Scan for the cell matching the given text and deliver its (x, y) coordinate at center. 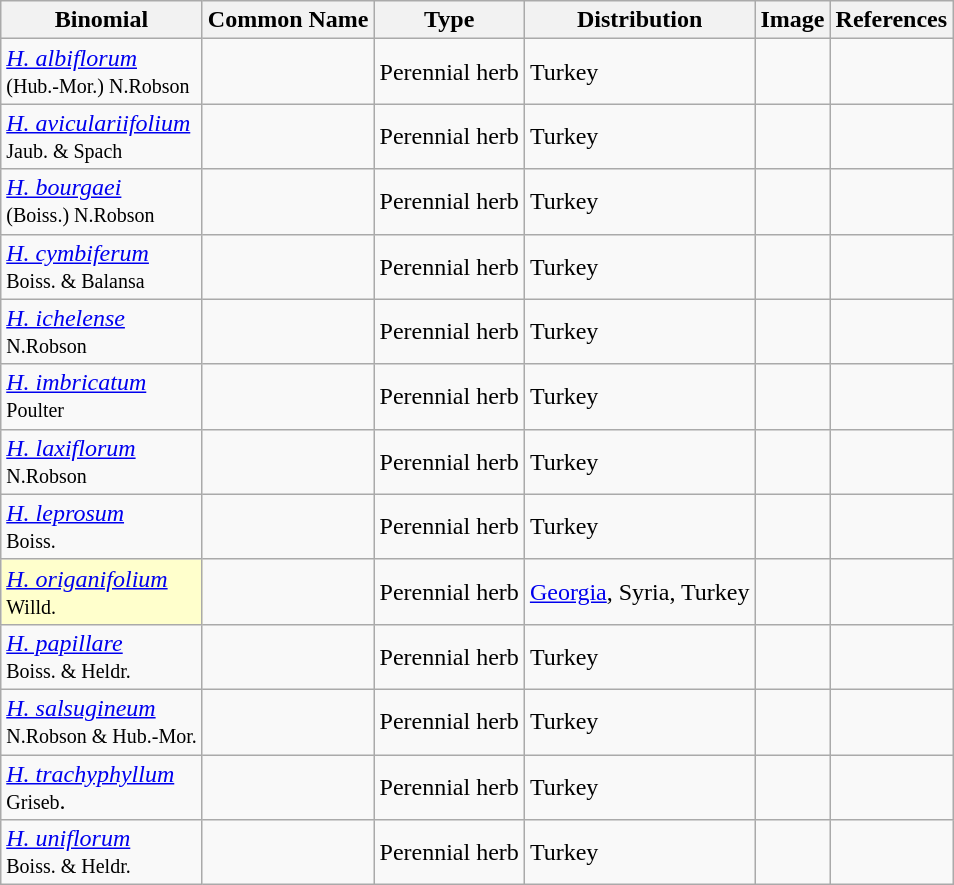
H. origanifoliumWilld. (102, 592)
H. uniflorumBoiss. & Heldr. (102, 852)
H. albiflorum(Hub.-Mor.) N.Robson (102, 72)
H. imbricatumPoulter (102, 396)
H. ichelenseN.Robson (102, 332)
H. leprosumBoiss. (102, 526)
H. papillareBoiss. & Heldr. (102, 656)
Common Name (288, 20)
H. aviculariifoliumJaub. & Spach (102, 136)
Binomial (102, 20)
Distribution (640, 20)
References (892, 20)
H. bourgaei(Boiss.) N.Robson (102, 202)
Image (792, 20)
H. salsugineumN.Robson & Hub.-Mor. (102, 722)
H. cymbiferumBoiss. & Balansa (102, 266)
H. trachyphyllumGriseb. (102, 786)
Georgia, Syria, Turkey (640, 592)
H. laxiflorumN.Robson (102, 462)
Type (449, 20)
